Extract the [x, y] coordinate from the center of the cell holding the provided text.  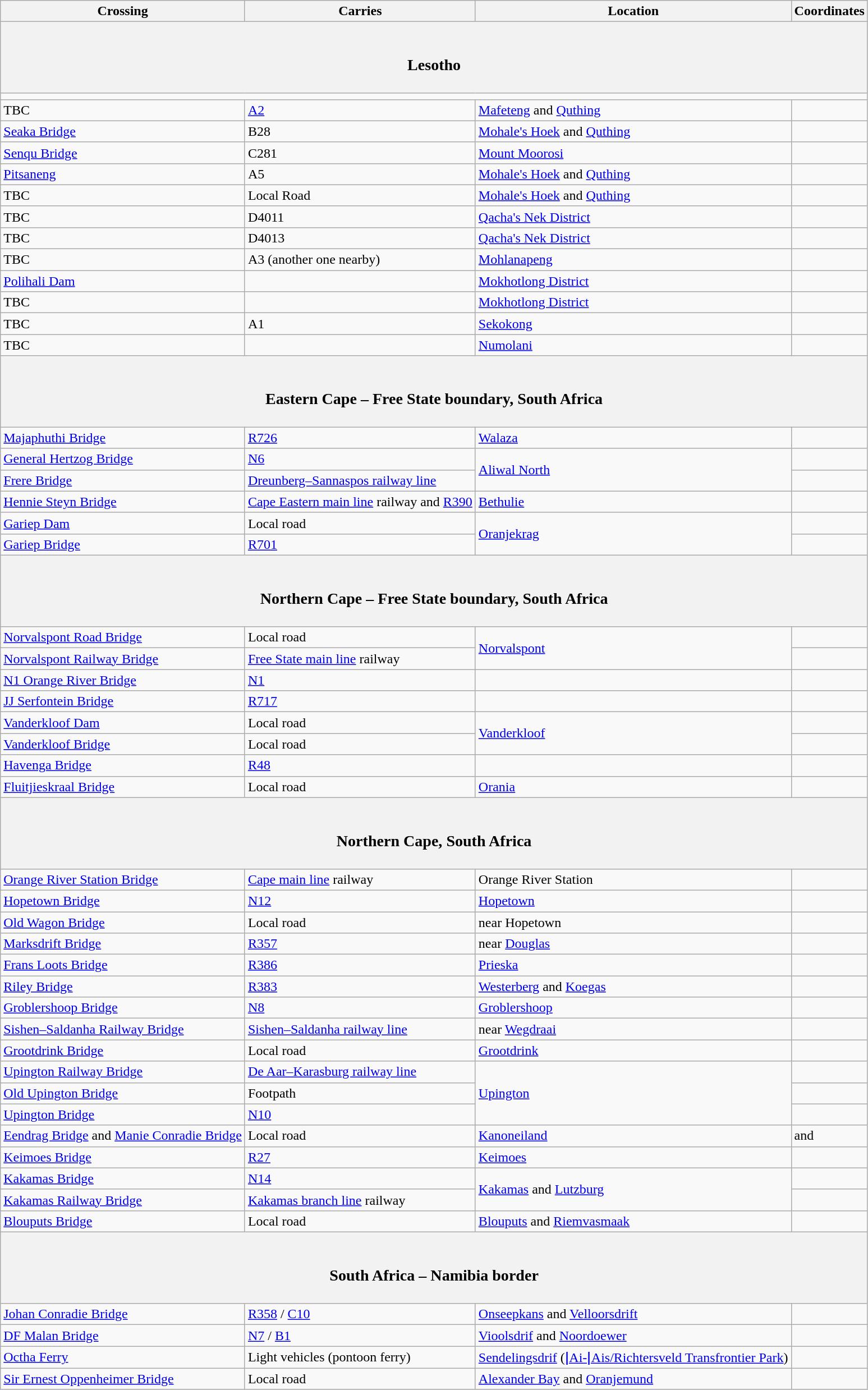
Eendrag Bridge and Manie Conradie Bridge [123, 1136]
Orange River Station Bridge [123, 879]
Northern Cape – Free State boundary, South Africa [434, 590]
Oranjekrag [633, 534]
General Hertzog Bridge [123, 459]
Prieska [633, 965]
Sendelingsdrif (ǀAi-ǀAis/Richtersveld Transfrontier Park) [633, 1357]
Grootdrink Bridge [123, 1050]
Crossing [123, 11]
Groblershoop Bridge [123, 1008]
Norvalspont [633, 648]
Mafeteng and Quthing [633, 110]
De Aar–Karasburg railway line [360, 1072]
R48 [360, 765]
N12 [360, 901]
A2 [360, 110]
Cape Eastern main line railway and R390 [360, 502]
Northern Cape, South Africa [434, 833]
Octha Ferry [123, 1357]
Blouputs and Riemvasmaak [633, 1221]
Seaka Bridge [123, 131]
Havenga Bridge [123, 765]
Blouputs Bridge [123, 1221]
Frere Bridge [123, 480]
Light vehicles (pontoon ferry) [360, 1357]
Kakamas Railway Bridge [123, 1200]
DF Malan Bridge [123, 1336]
Vanderkloof Dam [123, 723]
Fluitjieskraal Bridge [123, 787]
Gariep Bridge [123, 544]
and [829, 1136]
R383 [360, 987]
N6 [360, 459]
R386 [360, 965]
Dreunberg–Sannaspos railway line [360, 480]
N10 [360, 1114]
R717 [360, 701]
Sir Ernest Oppenheimer Bridge [123, 1379]
Pitsaneng [123, 174]
N7 / B1 [360, 1336]
near Douglas [633, 944]
Free State main line railway [360, 659]
Sishen–Saldanha railway line [360, 1029]
C281 [360, 153]
Local Road [360, 195]
Kakamas branch line railway [360, 1200]
Hopetown [633, 901]
Kanoneiland [633, 1136]
B28 [360, 131]
Hennie Steyn Bridge [123, 502]
Eastern Cape – Free State boundary, South Africa [434, 392]
near Wegdraai [633, 1029]
Grootdrink [633, 1050]
A3 (another one nearby) [360, 260]
Coordinates [829, 11]
Westerberg and Koegas [633, 987]
Groblershoop [633, 1008]
Aliwal North [633, 470]
Bethulie [633, 502]
R27 [360, 1157]
R701 [360, 544]
Polihali Dam [123, 281]
Walaza [633, 438]
Location [633, 11]
Majaphuthi Bridge [123, 438]
Mount Moorosi [633, 153]
D4011 [360, 217]
R357 [360, 944]
Norvalspont Railway Bridge [123, 659]
Vioolsdrif and Noordoewer [633, 1336]
Sekokong [633, 324]
Old Wagon Bridge [123, 922]
Kakamas Bridge [123, 1178]
Orange River Station [633, 879]
Keimoes Bridge [123, 1157]
Footpath [360, 1093]
Vanderkloof [633, 733]
N1 Orange River Bridge [123, 680]
N14 [360, 1178]
near Hopetown [633, 922]
Cape main line railway [360, 879]
Johan Conradie Bridge [123, 1314]
R726 [360, 438]
Orania [633, 787]
Keimoes [633, 1157]
Mohlanapeng [633, 260]
A1 [360, 324]
Lesotho [434, 57]
Upington [633, 1093]
Numolani [633, 345]
Old Upington Bridge [123, 1093]
Marksdrift Bridge [123, 944]
Senqu Bridge [123, 153]
Alexander Bay and Oranjemund [633, 1379]
A5 [360, 174]
Vanderkloof Bridge [123, 744]
South Africa – Namibia border [434, 1267]
Hopetown Bridge [123, 901]
Gariep Dam [123, 523]
Upington Railway Bridge [123, 1072]
N8 [360, 1008]
Carries [360, 11]
Onseepkans and Velloorsdrift [633, 1314]
R358 / C10 [360, 1314]
Frans Loots Bridge [123, 965]
JJ Serfontein Bridge [123, 701]
Upington Bridge [123, 1114]
N1 [360, 680]
Norvalspont Road Bridge [123, 637]
Kakamas and Lutzburg [633, 1189]
D4013 [360, 238]
Sishen–Saldanha Railway Bridge [123, 1029]
Riley Bridge [123, 987]
